Scan for the cell matching the given text and deliver its (x, y) coordinate at center. 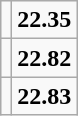
22.82 (44, 58)
22.83 (44, 96)
22.35 (44, 20)
